Search for the cell housing the specified text and yield its [X, Y] center coordinate. 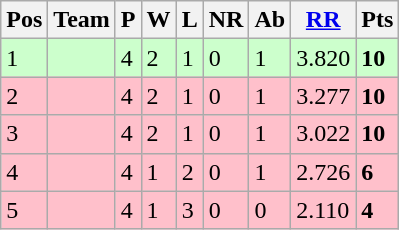
P [128, 20]
L [190, 20]
Ab [270, 20]
5 [24, 210]
Pos [24, 20]
Pts [378, 20]
W [158, 20]
2.726 [324, 172]
Team [82, 20]
NR [226, 20]
3.277 [324, 96]
3.820 [324, 58]
RR [324, 20]
2.110 [324, 210]
3.022 [324, 134]
6 [378, 172]
